Output the (X, Y) coordinate of the center of the cell containing the given text.  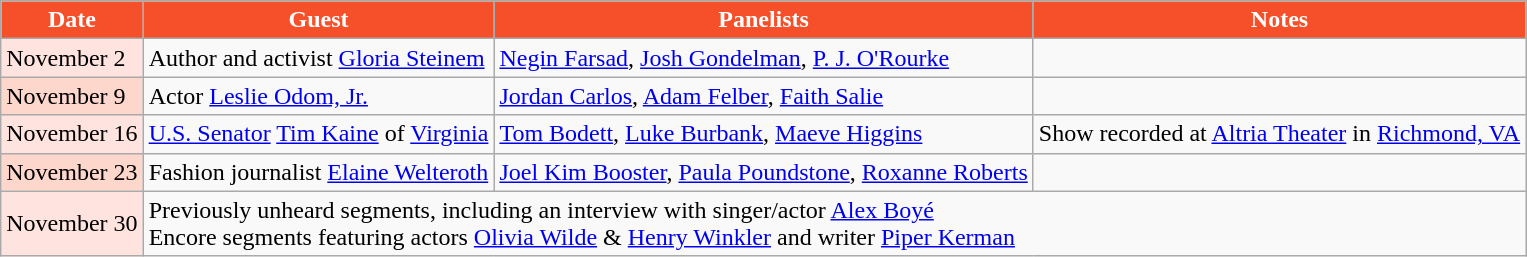
Negin Farsad, Josh Gondelman, P. J. O'Rourke (764, 58)
November 2 (72, 58)
Tom Bodett, Luke Burbank, Maeve Higgins (764, 134)
November 9 (72, 96)
Author and activist Gloria Steinem (318, 58)
Show recorded at Altria Theater in Richmond, VA (1279, 134)
Joel Kim Booster, Paula Poundstone, Roxanne Roberts (764, 172)
Notes (1279, 20)
Date (72, 20)
Jordan Carlos, Adam Felber, Faith Salie (764, 96)
Fashion journalist Elaine Welteroth (318, 172)
Panelists (764, 20)
November 30 (72, 224)
Guest (318, 20)
Actor Leslie Odom, Jr. (318, 96)
November 16 (72, 134)
U.S. Senator Tim Kaine of Virginia (318, 134)
November 23 (72, 172)
